Scan for the cell matching the given text and deliver its (x, y) coordinate at center. 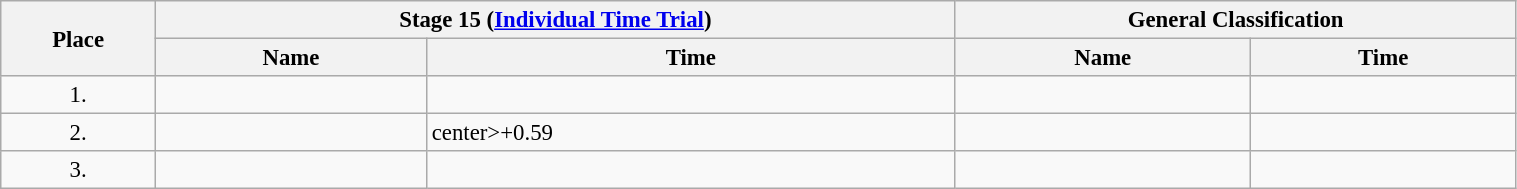
3. (78, 170)
Stage 15 (Individual Time Trial) (555, 20)
1. (78, 95)
2. (78, 133)
General Classification (1236, 20)
center>+0.59 (690, 133)
Place (78, 38)
